Extract the [X, Y] coordinate from the center of the cell holding the provided text.  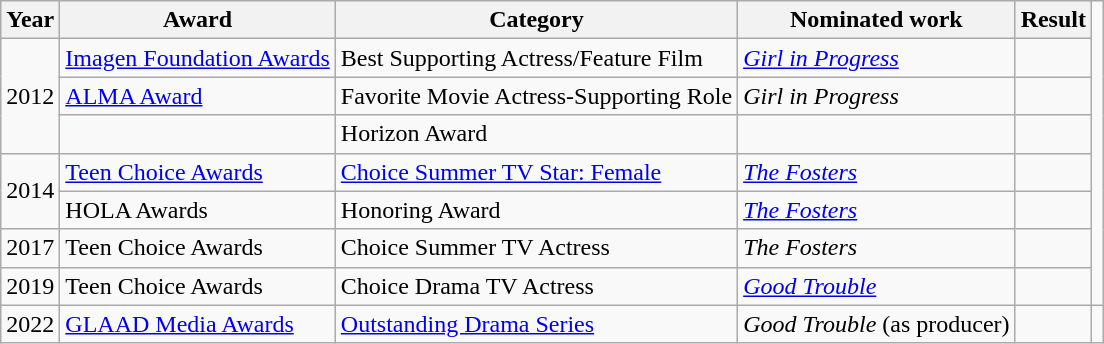
Choice Summer TV Star: Female [536, 172]
ALMA Award [198, 96]
2014 [30, 191]
Best Supporting Actress/Feature Film [536, 58]
Choice Summer TV Actress [536, 248]
Favorite Movie Actress-Supporting Role [536, 96]
Good Trouble [876, 286]
Imagen Foundation Awards [198, 58]
2012 [30, 96]
2017 [30, 248]
Outstanding Drama Series [536, 324]
Horizon Award [536, 134]
Good Trouble (as producer) [876, 324]
Result [1053, 20]
2022 [30, 324]
Choice Drama TV Actress [536, 286]
Category [536, 20]
2019 [30, 286]
Year [30, 20]
Honoring Award [536, 210]
Award [198, 20]
Nominated work [876, 20]
GLAAD Media Awards [198, 324]
HOLA Awards [198, 210]
